Capture the cell that displays the provided text and extract its [x, y] central coordinate. 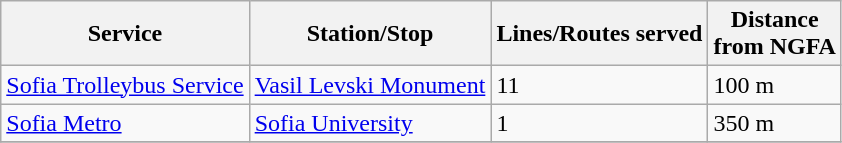
Vasil Levski Monument [370, 85]
Sofia Metro [125, 123]
Lines/Routes served [600, 34]
Sofia University [370, 123]
11 [600, 85]
1 [600, 123]
100 m [774, 85]
350 m [774, 123]
Service [125, 34]
Sofia Trolleybus Service [125, 85]
Station/Stop [370, 34]
Distancefrom NGFA [774, 34]
